For the text-containing cell, return its midpoint in [x, y] coordinate format. 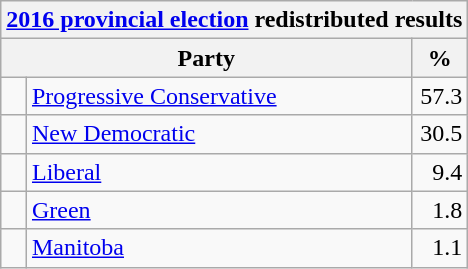
57.3 [440, 96]
New Democratic [218, 134]
Manitoba [218, 248]
2016 provincial election redistributed results [234, 20]
Progressive Conservative [218, 96]
9.4 [440, 172]
Green [218, 210]
Party [206, 58]
% [440, 58]
Liberal [218, 172]
1.1 [440, 248]
30.5 [440, 134]
1.8 [440, 210]
